From the cell containing the given text, extract its center point as (x, y) coordinate. 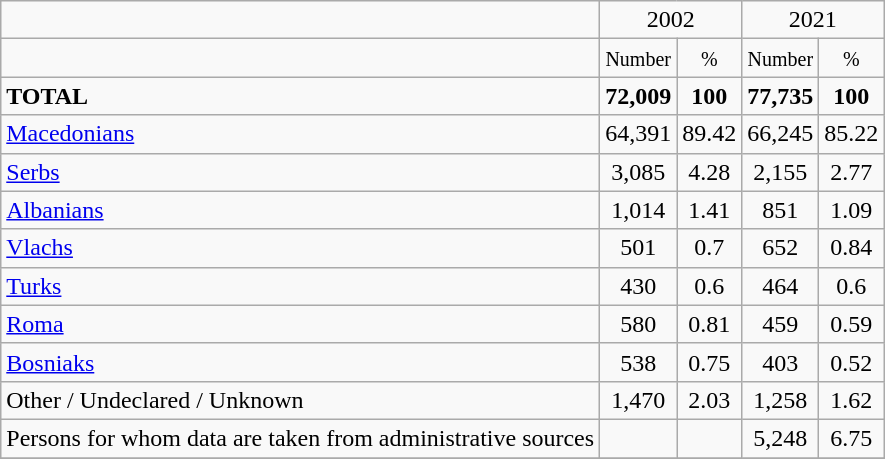
72,009 (638, 96)
459 (780, 324)
1,014 (638, 210)
Other / Undeclared / Unknown (300, 400)
85.22 (852, 134)
2002 (671, 20)
6.75 (852, 438)
1.09 (852, 210)
0.75 (710, 362)
1,258 (780, 400)
0.84 (852, 248)
5,248 (780, 438)
Persons for whom data are taken from administrative sources (300, 438)
Roma (300, 324)
Serbs (300, 172)
0.52 (852, 362)
430 (638, 286)
2.77 (852, 172)
580 (638, 324)
4.28 (710, 172)
1.62 (852, 400)
2.03 (710, 400)
Macedonians (300, 134)
464 (780, 286)
66,245 (780, 134)
77,735 (780, 96)
403 (780, 362)
64,391 (638, 134)
2,155 (780, 172)
0.81 (710, 324)
501 (638, 248)
Vlachs (300, 248)
Bosniaks (300, 362)
538 (638, 362)
TOTAL (300, 96)
0.7 (710, 248)
851 (780, 210)
652 (780, 248)
1.41 (710, 210)
3,085 (638, 172)
Turks (300, 286)
1,470 (638, 400)
2021 (813, 20)
Albanians (300, 210)
89.42 (710, 134)
0.59 (852, 324)
